For the text-containing cell, return its midpoint in (X, Y) coordinate format. 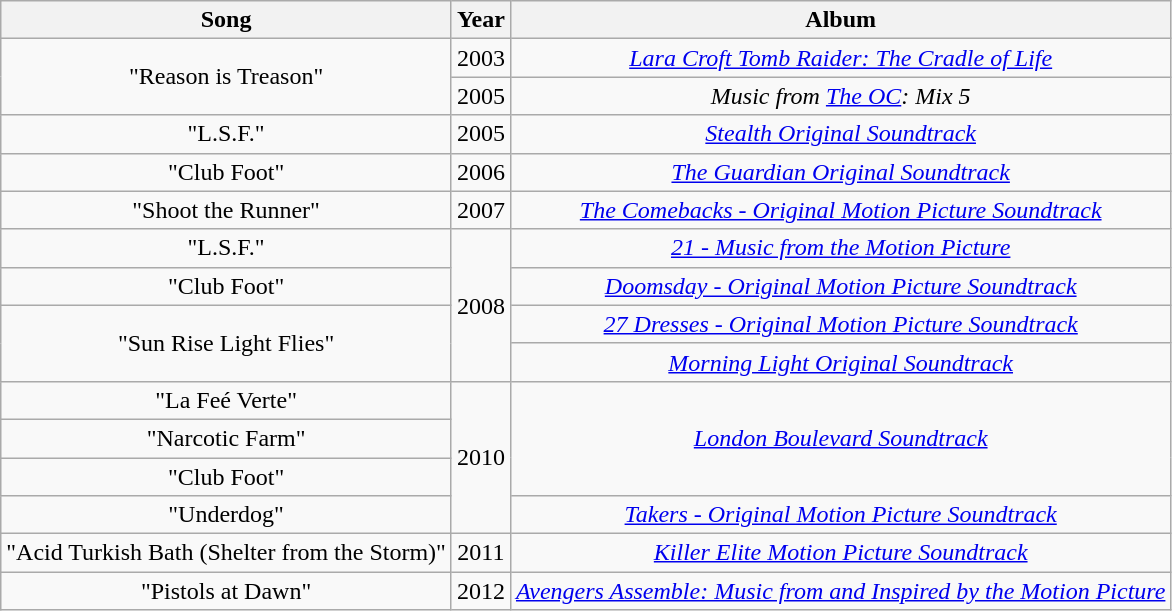
2011 (480, 553)
27 Dresses - Original Motion Picture Soundtrack (840, 324)
"Sun Rise Light Flies" (226, 343)
2010 (480, 457)
2003 (480, 58)
"Pistols at Dawn" (226, 591)
2007 (480, 210)
Doomsday - Original Motion Picture Soundtrack (840, 286)
2008 (480, 305)
The Guardian Original Soundtrack (840, 172)
Lara Croft Tomb Raider: The Cradle of Life (840, 58)
"Reason is Treason" (226, 77)
Song (226, 20)
"Shoot the Runner" (226, 210)
2006 (480, 172)
Album (840, 20)
The Comebacks - Original Motion Picture Soundtrack (840, 210)
"Acid Turkish Bath (Shelter from the Storm)" (226, 553)
Music from The OC: Mix 5 (840, 96)
2012 (480, 591)
Year (480, 20)
Stealth Original Soundtrack (840, 134)
Killer Elite Motion Picture Soundtrack (840, 553)
Avengers Assemble: Music from and Inspired by the Motion Picture (840, 591)
"Underdog" (226, 515)
London Boulevard Soundtrack (840, 438)
Morning Light Original Soundtrack (840, 362)
"Narcotic Farm" (226, 438)
"La Feé Verte" (226, 400)
21 - Music from the Motion Picture (840, 248)
Takers - Original Motion Picture Soundtrack (840, 515)
